Locate the cell with the specified text and output its (X, Y) center coordinate. 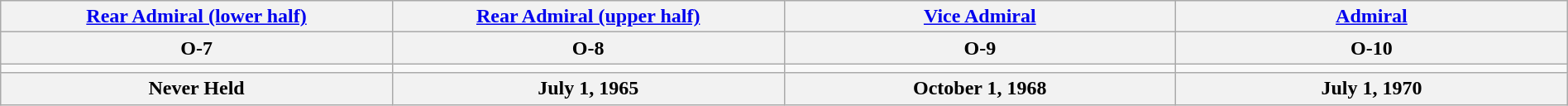
July 1, 1970 (1372, 89)
O-10 (1372, 48)
October 1, 1968 (980, 89)
Rear Admiral (upper half) (588, 17)
Rear Admiral (lower half) (197, 17)
July 1, 1965 (588, 89)
Admiral (1372, 17)
O-7 (197, 48)
Vice Admiral (980, 17)
O-9 (980, 48)
Never Held (197, 89)
O-8 (588, 48)
